Capture the cell that displays the provided text and extract its [x, y] central coordinate. 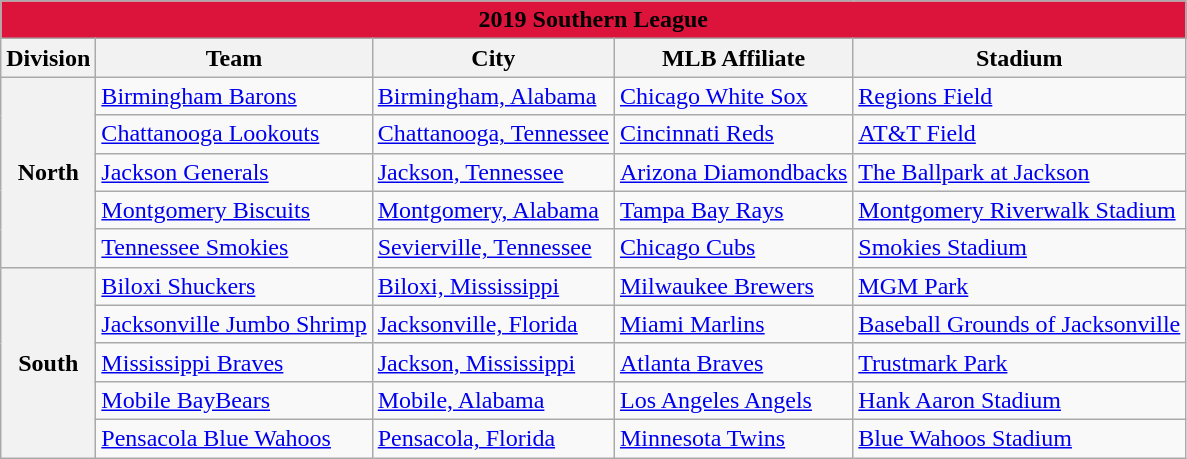
Chicago Cubs [733, 248]
2019 Southern League [594, 20]
Cincinnati Reds [733, 134]
Chattanooga, Tennessee [493, 134]
Chattanooga Lookouts [234, 134]
Birmingham Barons [234, 96]
Stadium [1020, 58]
North [48, 172]
Montgomery, Alabama [493, 210]
Hank Aaron Stadium [1020, 400]
AT&T Field [1020, 134]
Montgomery Riverwalk Stadium [1020, 210]
Smokies Stadium [1020, 248]
Baseball Grounds of Jacksonville [1020, 324]
Jacksonville, Florida [493, 324]
Tennessee Smokies [234, 248]
MGM Park [1020, 286]
Atlanta Braves [733, 362]
Mobile BayBears [234, 400]
Blue Wahoos Stadium [1020, 438]
Jacksonville Jumbo Shrimp [234, 324]
Pensacola, Florida [493, 438]
Jackson, Tennessee [493, 172]
Montgomery Biscuits [234, 210]
Team [234, 58]
Jackson, Mississippi [493, 362]
Jackson Generals [234, 172]
Birmingham, Alabama [493, 96]
Los Angeles Angels [733, 400]
South [48, 362]
Pensacola Blue Wahoos [234, 438]
Minnesota Twins [733, 438]
City [493, 58]
Milwaukee Brewers [733, 286]
Regions Field [1020, 96]
Tampa Bay Rays [733, 210]
Mississippi Braves [234, 362]
Biloxi Shuckers [234, 286]
Miami Marlins [733, 324]
The Ballpark at Jackson [1020, 172]
Biloxi, Mississippi [493, 286]
Chicago White Sox [733, 96]
Arizona Diamondbacks [733, 172]
Mobile, Alabama [493, 400]
Sevierville, Tennessee [493, 248]
Division [48, 58]
Trustmark Park [1020, 362]
MLB Affiliate [733, 58]
